Extract the (X, Y) coordinate from the center of the cell holding the provided text.  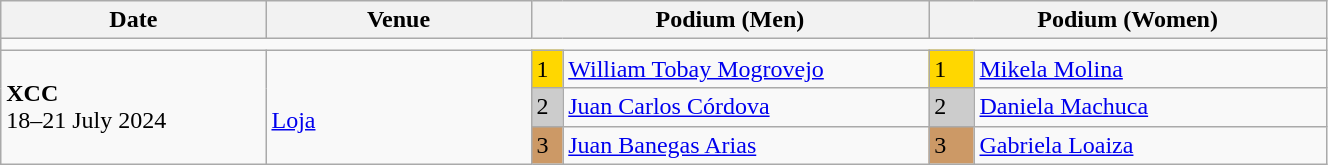
Mikela Molina (1150, 69)
Podium (Men) (730, 20)
William Tobay Mogrovejo (746, 69)
Gabriela Loaiza (1150, 145)
Daniela Machuca (1150, 107)
Juan Banegas Arias (746, 145)
XCC 18–21 July 2024 (134, 107)
Date (134, 20)
Juan Carlos Córdova (746, 107)
Venue (398, 20)
Podium (Women) (1128, 20)
Loja (398, 107)
